Scan for the cell matching the given text and deliver its (X, Y) coordinate at center. 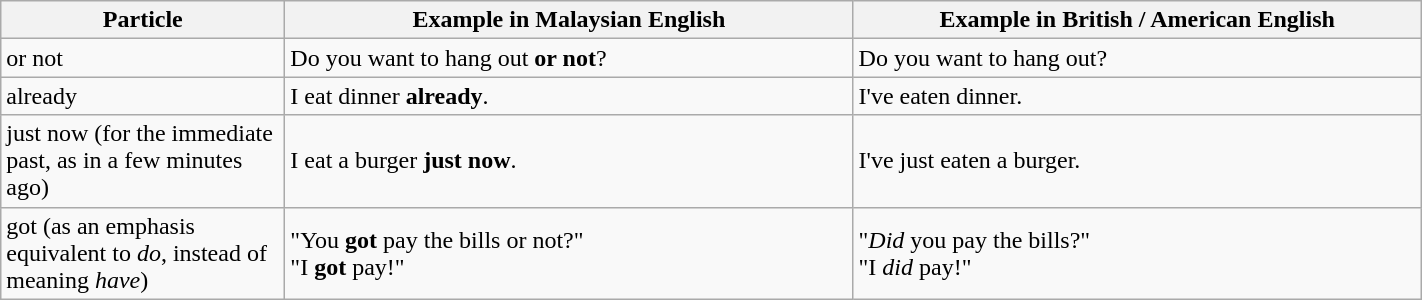
Do you want to hang out? (1137, 58)
got (as an emphasis equivalent to do, instead of meaning have) (143, 253)
I've eaten dinner. (1137, 96)
I eat a burger just now. (569, 161)
"Did you pay the bills?""I did pay!" (1137, 253)
I eat dinner already. (569, 96)
I've just eaten a burger. (1137, 161)
"You got pay the bills or not?""I got pay!" (569, 253)
Example in Malaysian English (569, 20)
Particle (143, 20)
just now (for the immediate past, as in a few minutes ago) (143, 161)
Example in British / American English (1137, 20)
already (143, 96)
Do you want to hang out or not? (569, 58)
or not (143, 58)
